Find where the given text appears and provide that cell's center as (X, Y) coordinate. 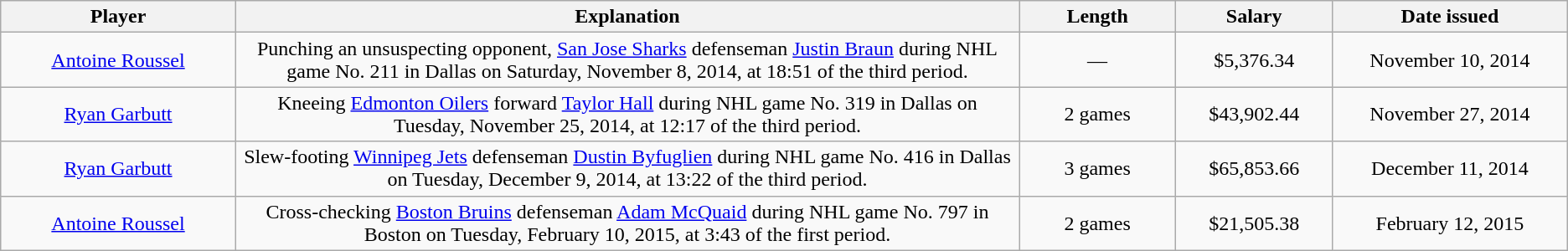
Kneeing Edmonton Oilers forward Taylor Hall during NHL game No. 319 in Dallas on Tuesday, November 25, 2014, at 12:17 of the third period. (627, 114)
Salary (1255, 17)
$65,853.66 (1255, 169)
Cross-checking Boston Bruins defenseman Adam McQuaid during NHL game No. 797 in Boston on Tuesday, February 10, 2015, at 3:43 of the first period. (627, 223)
Slew-footing Winnipeg Jets defenseman Dustin Byfuglien during NHL game No. 416 in Dallas on Tuesday, December 9, 2014, at 13:22 of the third period. (627, 169)
$21,505.38 (1255, 223)
$43,902.44 (1255, 114)
Date issued (1451, 17)
Explanation (627, 17)
$5,376.34 (1255, 60)
November 27, 2014 (1451, 114)
— (1097, 60)
Player (119, 17)
November 10, 2014 (1451, 60)
February 12, 2015 (1451, 223)
Length (1097, 17)
December 11, 2014 (1451, 169)
3 games (1097, 169)
